Identify which cell holds the provided text, then report its (X, Y) central coordinate. 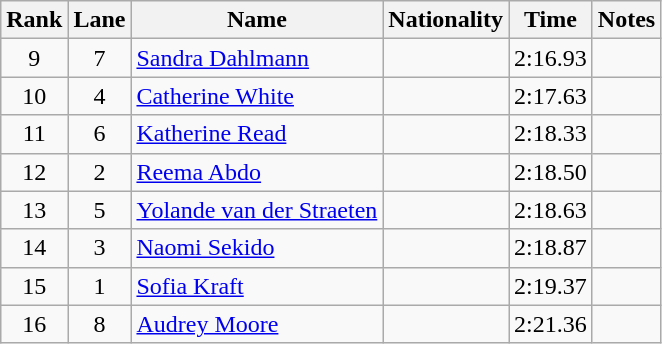
2:18.87 (551, 248)
2:18.33 (551, 134)
16 (34, 324)
Rank (34, 20)
13 (34, 210)
Time (551, 20)
12 (34, 172)
Nationality (446, 20)
2:18.63 (551, 210)
7 (100, 58)
Katherine Read (257, 134)
Reema Abdo (257, 172)
6 (100, 134)
2:17.63 (551, 96)
3 (100, 248)
10 (34, 96)
Yolande van der Straeten (257, 210)
2:18.50 (551, 172)
Sandra Dahlmann (257, 58)
Naomi Sekido (257, 248)
Catherine White (257, 96)
Name (257, 20)
15 (34, 286)
4 (100, 96)
2:19.37 (551, 286)
2 (100, 172)
Lane (100, 20)
11 (34, 134)
5 (100, 210)
2:16.93 (551, 58)
9 (34, 58)
8 (100, 324)
1 (100, 286)
14 (34, 248)
2:21.36 (551, 324)
Notes (626, 20)
Sofia Kraft (257, 286)
Audrey Moore (257, 324)
